Detect which cell encompasses the target text, then output its (x, y) center coordinate. 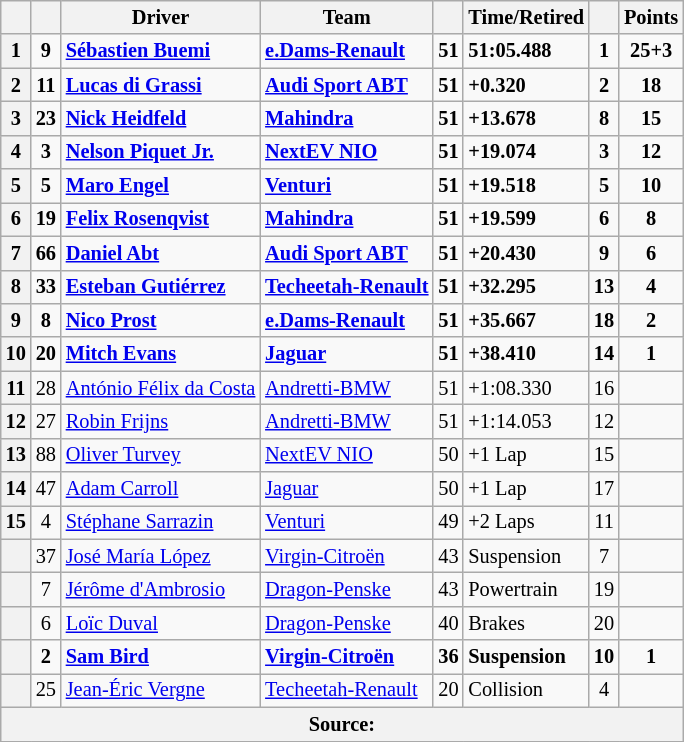
33 (46, 287)
Loïc Duval (160, 623)
25+3 (651, 51)
28 (46, 388)
+13.678 (526, 118)
47 (46, 489)
Brakes (526, 623)
Nico Prost (160, 320)
Robin Frijns (160, 421)
+35.667 (526, 320)
Powertrain (526, 589)
Jean-Éric Vergne (160, 690)
51:05.488 (526, 51)
Lucas di Grassi (160, 85)
Sam Bird (160, 657)
Stéphane Sarrazin (160, 522)
+2 Laps (526, 522)
40 (448, 623)
José María López (160, 556)
Points (651, 17)
Oliver Turvey (160, 455)
+1:14.053 (526, 421)
27 (46, 421)
+32.295 (526, 287)
25 (46, 690)
Source: (342, 724)
88 (46, 455)
+1:08.330 (526, 388)
17 (604, 489)
Sébastien Buemi (160, 51)
+20.430 (526, 253)
+0.320 (526, 85)
Adam Carroll (160, 489)
Collision (526, 690)
16 (604, 388)
+19.599 (526, 219)
Felix Rosenqvist (160, 219)
36 (448, 657)
66 (46, 253)
Team (346, 17)
Daniel Abt (160, 253)
Nelson Piquet Jr. (160, 152)
+38.410 (526, 354)
Jérôme d'Ambrosio (160, 589)
António Félix da Costa (160, 388)
Time/Retired (526, 17)
Maro Engel (160, 186)
+19.074 (526, 152)
+19.518 (526, 186)
37 (46, 556)
Driver (160, 17)
Esteban Gutiérrez (160, 287)
49 (448, 522)
23 (46, 118)
Mitch Evans (160, 354)
Nick Heidfeld (160, 118)
